Extract the [X, Y] coordinate from the center of the cell holding the provided text.  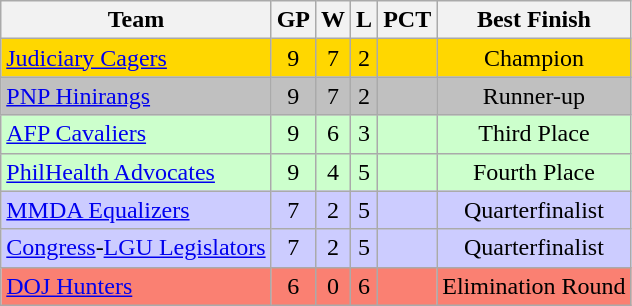
GP [293, 20]
AFP Cavaliers [136, 134]
PNP Hinirangs [136, 96]
Congress-LGU Legislators [136, 248]
PCT [408, 20]
0 [334, 286]
Third Place [534, 134]
Elimination Round [534, 286]
L [364, 20]
Best Finish [534, 20]
Runner-up [534, 96]
4 [334, 172]
MMDA Equalizers [136, 210]
PhilHealth Advocates [136, 172]
Fourth Place [534, 172]
W [334, 20]
DOJ Hunters [136, 286]
Team [136, 20]
Judiciary Cagers [136, 58]
Champion [534, 58]
3 [364, 134]
